Identify which cell holds the provided text, then report its [x, y] central coordinate. 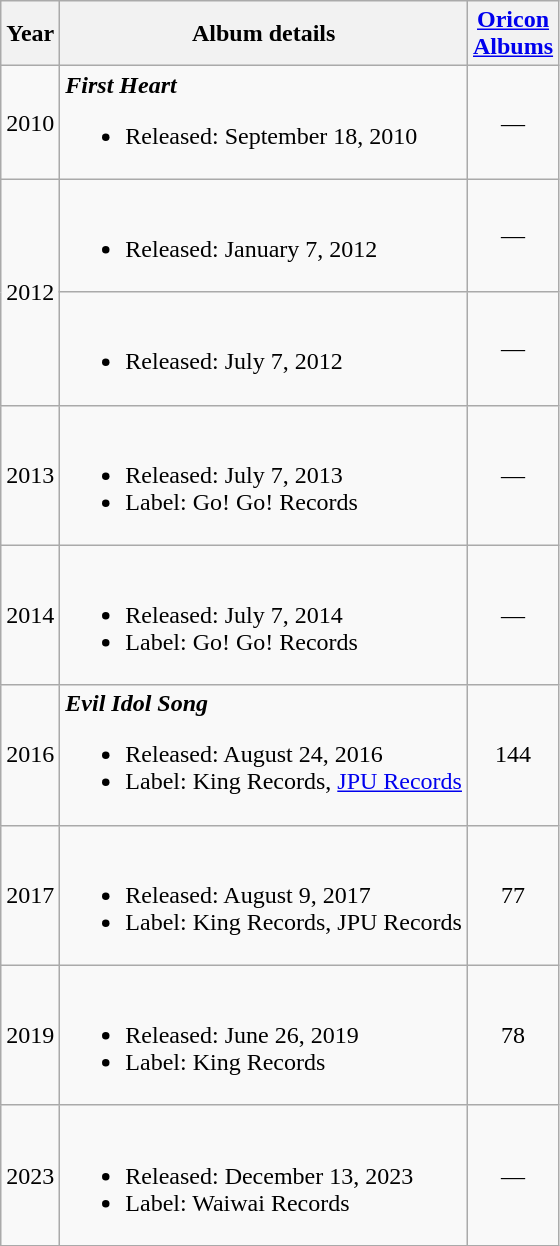
77 [512, 895]
2013 [30, 475]
First HeartReleased: September 18, 2010 [264, 122]
Released: August 9, 2017Label: King Records, JPU Records [264, 895]
2014 [30, 615]
2010 [30, 122]
Evil Idol SongReleased: August 24, 2016Label: King Records, JPU Records [264, 755]
Year [30, 34]
78 [512, 1035]
Released: January 7, 2012 [264, 236]
Released: July 7, 2013Label: Go! Go! Records [264, 475]
Released: June 26, 2019Label: King Records [264, 1035]
Released: July 7, 2012 [264, 348]
2023 [30, 1175]
OriconAlbums [512, 34]
144 [512, 755]
2017 [30, 895]
2019 [30, 1035]
Album details [264, 34]
2016 [30, 755]
Released: December 13, 2023Label: Waiwai Records [264, 1175]
2012 [30, 292]
Released: July 7, 2014Label: Go! Go! Records [264, 615]
